Locate the cell with the specified text and output its (x, y) center coordinate. 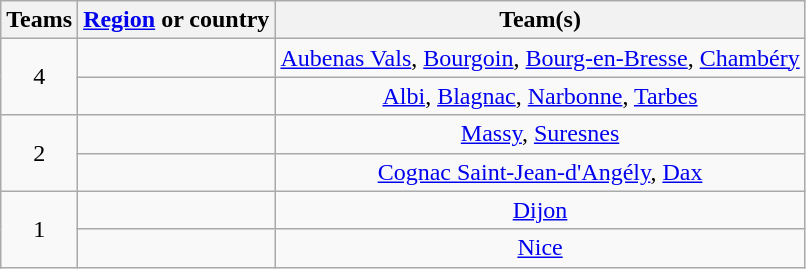
Massy, Suresnes (540, 134)
Albi, Blagnac, Narbonne, Tarbes (540, 96)
Aubenas Vals, Bourgoin, Bourg-en-Bresse, Chambéry (540, 58)
Nice (540, 248)
Team(s) (540, 20)
Dijon (540, 210)
Cognac Saint-Jean-d'Angély, Dax (540, 172)
4 (40, 77)
Teams (40, 20)
2 (40, 153)
Region or country (176, 20)
1 (40, 229)
